For the text-containing cell, return its midpoint in (X, Y) coordinate format. 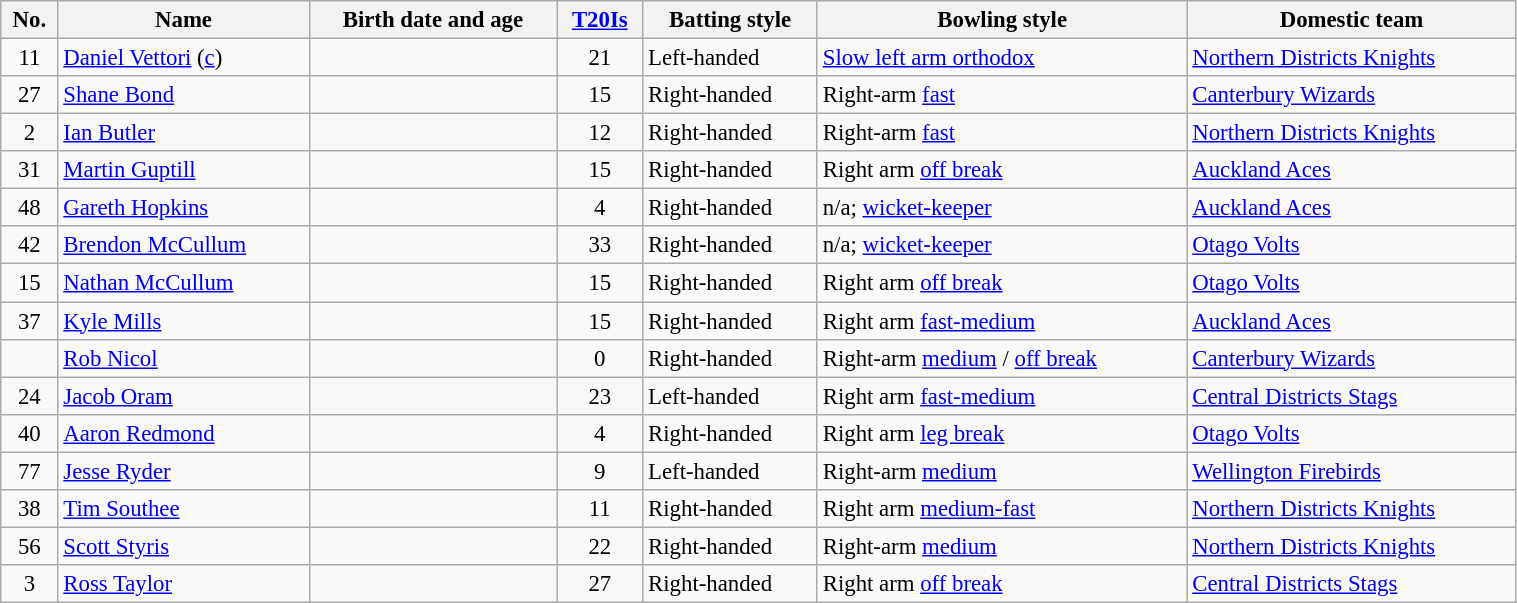
Scott Styris (184, 546)
No. (30, 20)
33 (600, 245)
Daniel Vettori (c) (184, 58)
Domestic team (1352, 20)
Bowling style (1002, 20)
Right arm medium-fast (1002, 509)
31 (30, 170)
Aaron Redmond (184, 433)
2 (30, 133)
Gareth Hopkins (184, 208)
56 (30, 546)
3 (30, 584)
Name (184, 20)
Brendon McCullum (184, 245)
Wellington Firebirds (1352, 471)
77 (30, 471)
Batting style (730, 20)
12 (600, 133)
Right arm leg break (1002, 433)
Rob Nicol (184, 358)
Birth date and age (433, 20)
38 (30, 509)
42 (30, 245)
9 (600, 471)
Jacob Oram (184, 396)
24 (30, 396)
Tim Southee (184, 509)
Slow left arm orthodox (1002, 58)
37 (30, 321)
Kyle Mills (184, 321)
Jesse Ryder (184, 471)
22 (600, 546)
Martin Guptill (184, 170)
Nathan McCullum (184, 283)
23 (600, 396)
0 (600, 358)
T20Is (600, 20)
Ian Butler (184, 133)
Ross Taylor (184, 584)
21 (600, 58)
Shane Bond (184, 95)
40 (30, 433)
48 (30, 208)
Right-arm medium / off break (1002, 358)
